For the text-containing cell, return its midpoint in (X, Y) coordinate format. 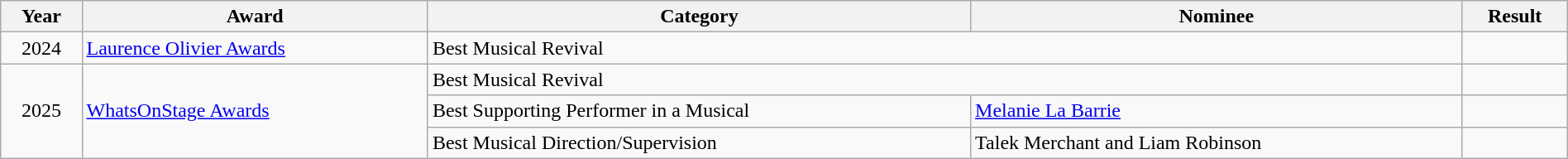
Result (1515, 17)
Year (41, 17)
Best Musical Direction/Supervision (699, 142)
Nominee (1217, 17)
Best Supporting Performer in a Musical (699, 111)
Category (699, 17)
2024 (41, 48)
Melanie La Barrie (1217, 111)
Talek Merchant and Liam Robinson (1217, 142)
Laurence Olivier Awards (255, 48)
Award (255, 17)
2025 (41, 111)
WhatsOnStage Awards (255, 111)
